Pinpoint the cell where the given text exists, returning its (x, y) midpoint coordinate. 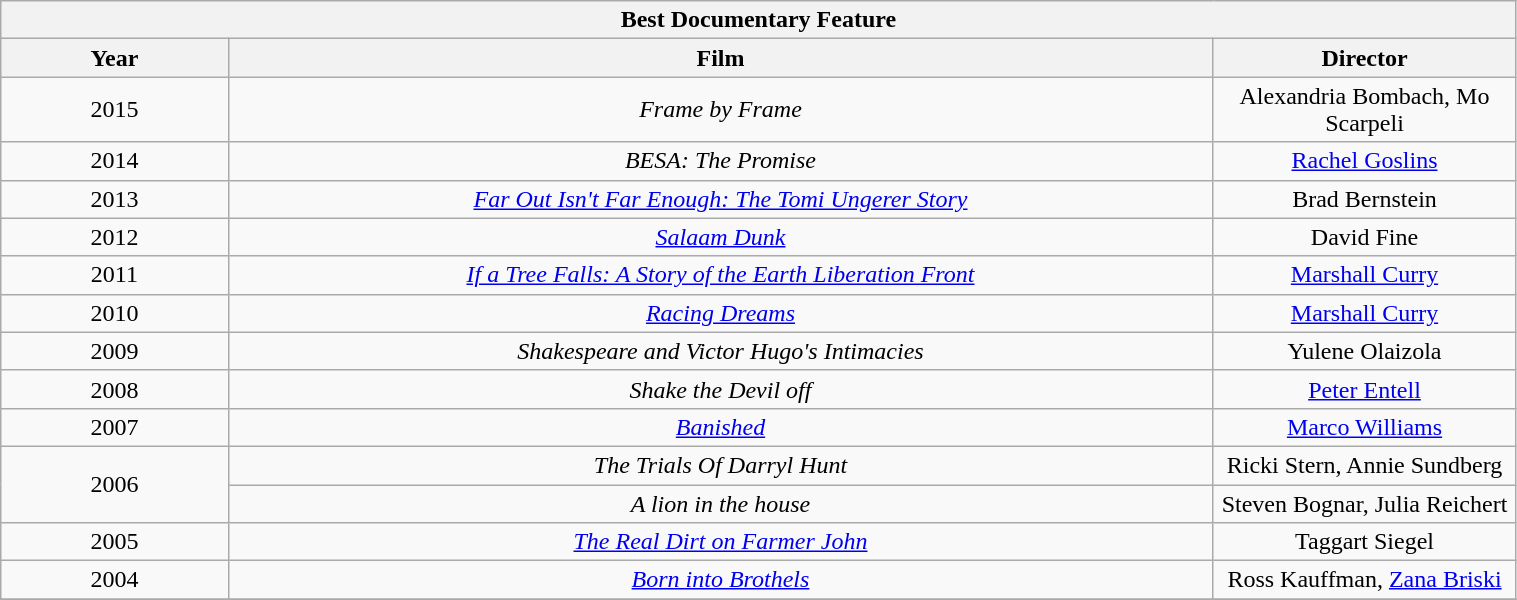
Ricki Stern, Annie Sundberg (1364, 465)
Rachel Goslins (1364, 161)
Brad Bernstein (1364, 199)
Banished (720, 427)
Far Out Isn't Far Enough: The Tomi Ungerer Story (720, 199)
Peter Entell (1364, 389)
The Real Dirt on Farmer John (720, 542)
2012 (114, 237)
Marco Williams (1364, 427)
2009 (114, 351)
Best Documentary Feature (758, 20)
2005 (114, 542)
Born into Brothels (720, 580)
The Trials Of Darryl Hunt (720, 465)
Film (720, 58)
David Fine (1364, 237)
Alexandria Bombach, Mo Scarpeli (1364, 110)
Year (114, 58)
2006 (114, 484)
Steven Bognar, Julia Reichert (1364, 503)
Shake the Devil off (720, 389)
BESA: The Promise (720, 161)
2004 (114, 580)
Racing Dreams (720, 313)
Yulene Olaizola (1364, 351)
2014 (114, 161)
2007 (114, 427)
Frame by Frame (720, 110)
Director (1364, 58)
2011 (114, 275)
2013 (114, 199)
If a Tree Falls: A Story of the Earth Liberation Front (720, 275)
2008 (114, 389)
2010 (114, 313)
Salaam Dunk (720, 237)
Taggart Siegel (1364, 542)
Ross Kauffman, Zana Briski (1364, 580)
A lion in the house (720, 503)
2015 (114, 110)
Shakespeare and Victor Hugo's Intimacies (720, 351)
